Find where the given text appears and provide that cell's center as (x, y) coordinate. 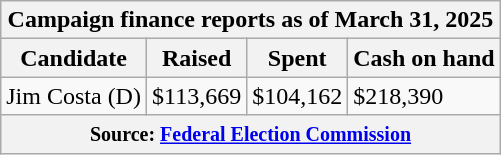
Campaign finance reports as of March 31, 2025 (250, 20)
Jim Costa (D) (74, 96)
Cash on hand (424, 58)
Raised (196, 58)
Candidate (74, 58)
$113,669 (196, 96)
$104,162 (298, 96)
Source: Federal Election Commission (250, 134)
$218,390 (424, 96)
Spent (298, 58)
